Identify which cell holds the provided text, then report its (X, Y) central coordinate. 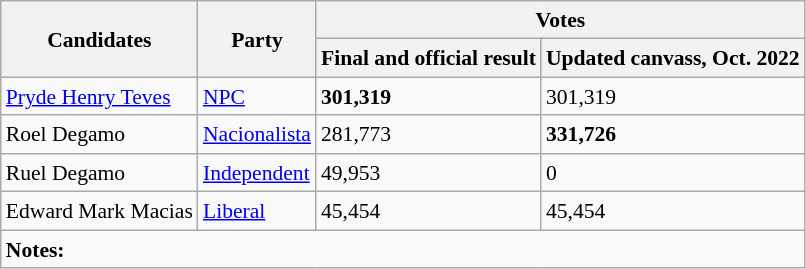
Ruel Degamo (100, 173)
49,953 (428, 173)
Updated canvass, Oct. 2022 (673, 58)
Roel Degamo (100, 135)
281,773 (428, 135)
Independent (257, 173)
Edward Mark Macias (100, 211)
Candidates (100, 39)
Party (257, 39)
NPC (257, 97)
Liberal (257, 211)
Pryde Henry Teves (100, 97)
Final and official result (428, 58)
Votes (560, 20)
331,726 (673, 135)
Nacionalista (257, 135)
Notes: (403, 249)
0 (673, 173)
